From the cell containing the given text, extract its center point as [x, y] coordinate. 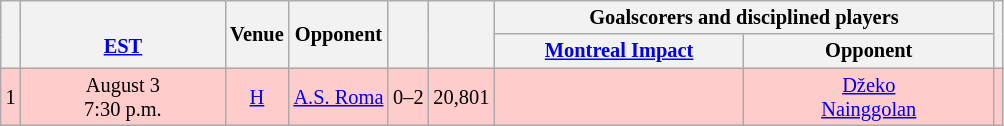
EST [124, 34]
1 [11, 97]
A.S. Roma [339, 97]
Venue [256, 34]
0–2 [408, 97]
H [256, 97]
20,801 [462, 97]
Džeko Nainggolan [869, 97]
Montreal Impact [619, 51]
Goalscorers and disciplined players [744, 17]
August 37:30 p.m. [124, 97]
